From the cell containing the given text, extract its center point as (X, Y) coordinate. 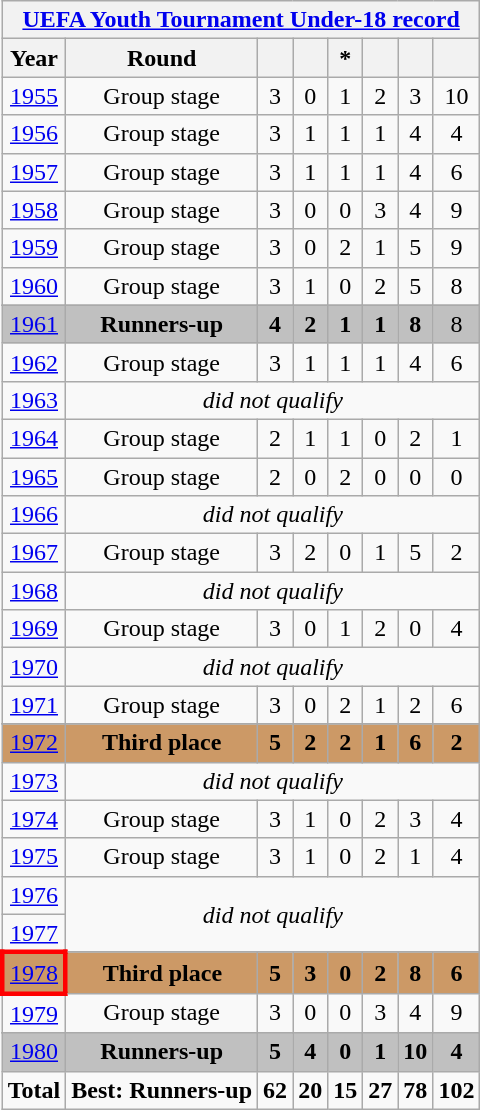
Total (34, 1090)
1968 (34, 591)
1955 (34, 96)
* (346, 58)
1960 (34, 286)
1961 (34, 324)
Best: Runners-up (162, 1090)
62 (276, 1090)
1976 (34, 895)
1956 (34, 134)
1977 (34, 933)
Round (162, 58)
1957 (34, 172)
1958 (34, 210)
UEFA Youth Tournament Under-18 record (241, 20)
1964 (34, 438)
102 (456, 1090)
1959 (34, 248)
1978 (34, 972)
27 (380, 1090)
1979 (34, 1013)
1980 (34, 1052)
15 (346, 1090)
1970 (34, 667)
1962 (34, 362)
1975 (34, 857)
1965 (34, 477)
1972 (34, 743)
1973 (34, 781)
20 (310, 1090)
1963 (34, 400)
78 (416, 1090)
Year (34, 58)
1966 (34, 515)
1971 (34, 705)
1969 (34, 629)
1974 (34, 819)
1967 (34, 553)
